Pinpoint the cell where the given text exists, returning its (X, Y) midpoint coordinate. 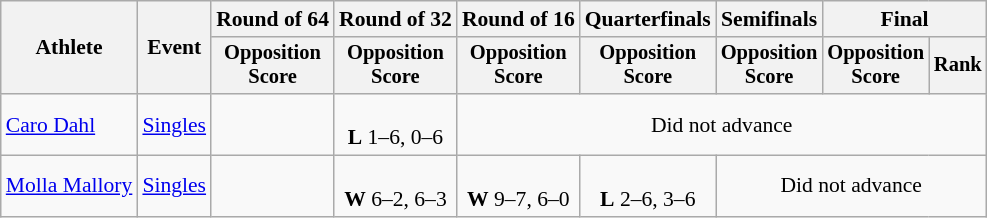
Round of 32 (396, 19)
Final (904, 19)
Semifinals (770, 19)
Round of 64 (272, 19)
Molla Mallory (70, 186)
W 6–2, 6–3 (396, 186)
Caro Dahl (70, 124)
Event (174, 48)
Quarterfinals (648, 19)
L 2–6, 3–6 (648, 186)
Round of 16 (518, 19)
W 9–7, 6–0 (518, 186)
Athlete (70, 48)
Rank (958, 66)
L 1–6, 0–6 (396, 124)
